Scan for the cell matching the given text and deliver its (x, y) coordinate at center. 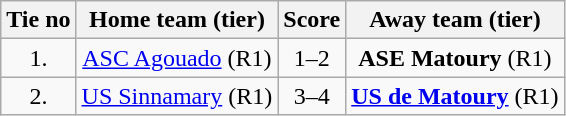
Away team (tier) (455, 20)
3–4 (312, 96)
Home team (tier) (177, 20)
Tie no (38, 20)
1. (38, 58)
ASC Agouado (R1) (177, 58)
ASE Matoury (R1) (455, 58)
Score (312, 20)
US de Matoury (R1) (455, 96)
2. (38, 96)
US Sinnamary (R1) (177, 96)
1–2 (312, 58)
